Return [x, y] of the center of cell containing provided text 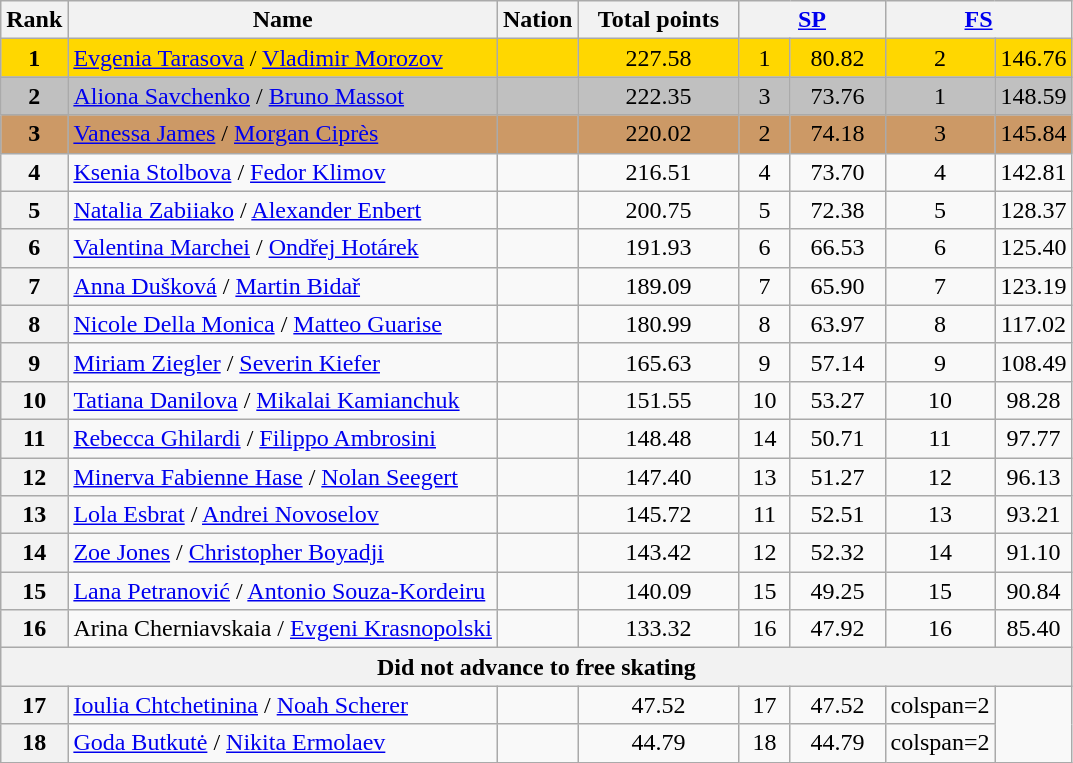
Ioulia Chtchetinina / Noah Scherer [283, 705]
52.51 [838, 515]
53.27 [838, 400]
180.99 [658, 324]
145.84 [1034, 134]
SP [812, 20]
74.18 [838, 134]
Rank [34, 20]
117.02 [1034, 324]
216.51 [658, 172]
73.76 [838, 96]
148.59 [1034, 96]
227.58 [658, 58]
123.19 [1034, 286]
108.49 [1034, 362]
220.02 [658, 134]
47.92 [838, 629]
80.82 [838, 58]
50.71 [838, 438]
73.70 [838, 172]
189.09 [658, 286]
128.37 [1034, 210]
Rebecca Ghilardi / Filippo Ambrosini [283, 438]
72.38 [838, 210]
52.32 [838, 553]
93.21 [1034, 515]
96.13 [1034, 477]
Vanessa James / Morgan Ciprès [283, 134]
91.10 [1034, 553]
147.40 [658, 477]
Evgenia Tarasova / Vladimir Morozov [283, 58]
142.81 [1034, 172]
Tatiana Danilova / Mikalai Kamianchuk [283, 400]
90.84 [1034, 591]
Lola Esbrat / Andrei Novoselov [283, 515]
Natalia Zabiiako / Alexander Enbert [283, 210]
165.63 [658, 362]
Zoe Jones / Christopher Boyadji [283, 553]
Aliona Savchenko / Bruno Massot [283, 96]
200.75 [658, 210]
Nation [538, 20]
140.09 [658, 591]
222.35 [658, 96]
FS [978, 20]
151.55 [658, 400]
Ksenia Stolbova / Fedor Klimov [283, 172]
66.53 [838, 248]
125.40 [1034, 248]
Minerva Fabienne Hase / Nolan Seegert [283, 477]
85.40 [1034, 629]
148.48 [658, 438]
63.97 [838, 324]
98.28 [1034, 400]
Miriam Ziegler / Severin Kiefer [283, 362]
Name [283, 20]
97.77 [1034, 438]
57.14 [838, 362]
51.27 [838, 477]
Arina Cherniavskaia / Evgeni Krasnopolski [283, 629]
49.25 [838, 591]
146.76 [1034, 58]
Anna Dušková / Martin Bidař [283, 286]
133.32 [658, 629]
Valentina Marchei / Ondřej Hotárek [283, 248]
Did not advance to free skating [536, 667]
Goda Butkutė / Nikita Ermolaev [283, 743]
Lana Petranović / Antonio Souza-Kordeiru [283, 591]
Total points [658, 20]
65.90 [838, 286]
191.93 [658, 248]
143.42 [658, 553]
Nicole Della Monica / Matteo Guarise [283, 324]
145.72 [658, 515]
